Determine the [x, y] coordinate at the center of the cell enclosing the given text.  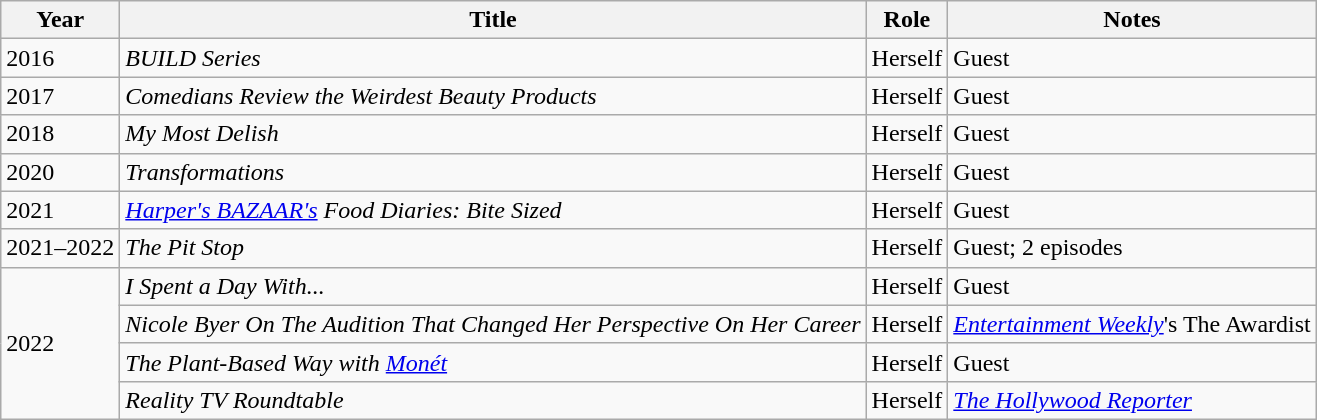
Reality TV Roundtable [493, 400]
Nicole Byer On The Audition That Changed Her Perspective On Her Career [493, 324]
Role [907, 20]
My Most Delish [493, 134]
I Spent a Day With... [493, 286]
The Hollywood Reporter [1132, 400]
2018 [60, 134]
2022 [60, 343]
Transformations [493, 172]
2020 [60, 172]
The Pit Stop [493, 248]
BUILD Series [493, 58]
2021–2022 [60, 248]
Guest; 2 episodes [1132, 248]
2021 [60, 210]
Entertainment Weekly's The Awardist [1132, 324]
Notes [1132, 20]
Year [60, 20]
Harper's BAZAAR's Food Diaries: Bite Sized [493, 210]
2017 [60, 96]
2016 [60, 58]
The Plant-Based Way with Monét [493, 362]
Title [493, 20]
Comedians Review the Weirdest Beauty Products [493, 96]
